Provide the [x, y] coordinate of the cell's center where the given text is located.  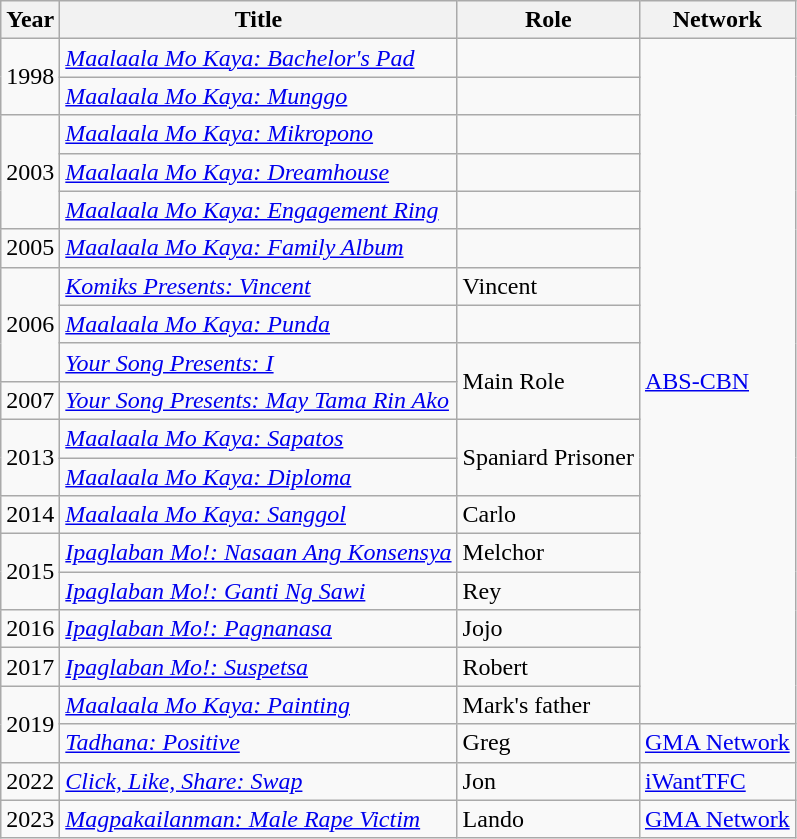
Maalaala Mo Kaya: Bachelor's Pad [258, 58]
Year [30, 20]
Maalaala Mo Kaya: Mikropono [258, 134]
2023 [30, 819]
Maalaala Mo Kaya: Engagement Ring [258, 210]
2019 [30, 724]
Maalaala Mo Kaya: Munggo [258, 96]
2017 [30, 667]
Greg [548, 743]
Tadhana: Positive [258, 743]
ABS-CBN [717, 382]
Magpakailanman: Male Rape Victim [258, 819]
2016 [30, 629]
iWantTFC [717, 781]
Ipaglaban Mo!: Suspetsa [258, 667]
2014 [30, 515]
Role [548, 20]
Maalaala Mo Kaya: Sapatos [258, 438]
Maalaala Mo Kaya: Sanggol [258, 515]
Maalaala Mo Kaya: Family Album [258, 248]
2007 [30, 400]
Maalaala Mo Kaya: Painting [258, 705]
Click, Like, Share: Swap [258, 781]
Melchor [548, 553]
Maalaala Mo Kaya: Punda [258, 324]
Your Song Presents: I [258, 362]
Maalaala Mo Kaya: Dreamhouse [258, 172]
Jojo [548, 629]
Komiks Presents: Vincent [258, 286]
Rey [548, 591]
Ipaglaban Mo!: Ganti Ng Sawi [258, 591]
Carlo [548, 515]
Main Role [548, 381]
2013 [30, 457]
2005 [30, 248]
Spaniard Prisoner [548, 457]
Robert [548, 667]
2003 [30, 172]
Title [258, 20]
2006 [30, 324]
1998 [30, 77]
Maalaala Mo Kaya: Diploma [258, 477]
Jon [548, 781]
2022 [30, 781]
Your Song Presents: May Tama Rin Ako [258, 400]
Network [717, 20]
Lando [548, 819]
Ipaglaban Mo!: Pagnanasa [258, 629]
2015 [30, 572]
Vincent [548, 286]
Ipaglaban Mo!: Nasaan Ang Konsensya [258, 553]
Mark's father [548, 705]
